Detect which cell encompasses the target text, then output its (x, y) center coordinate. 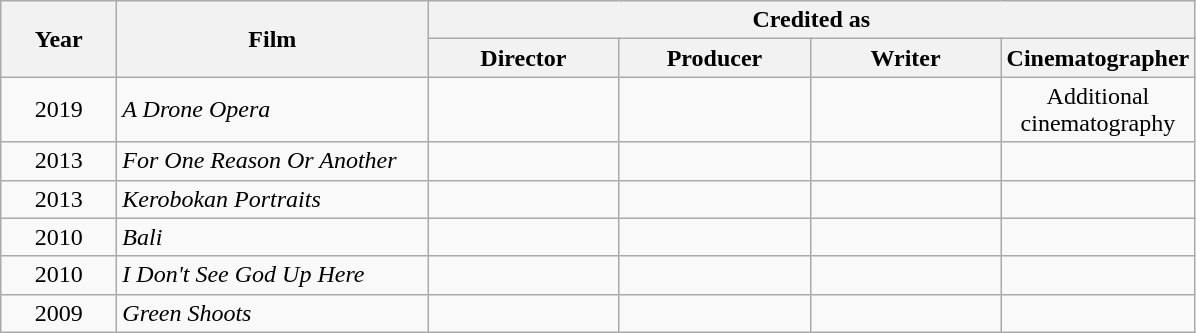
2009 (59, 313)
Credited as (812, 20)
Bali (272, 237)
Producer (714, 58)
Kerobokan Portraits (272, 199)
A Drone Opera (272, 110)
Writer (906, 58)
2019 (59, 110)
Film (272, 39)
For One Reason Or Another (272, 161)
I Don't See God Up Here (272, 275)
Cinematographer (1098, 58)
Director (524, 58)
Green Shoots (272, 313)
Year (59, 39)
Additional cinematography (1098, 110)
